Find where the given text appears and provide that cell's center as (x, y) coordinate. 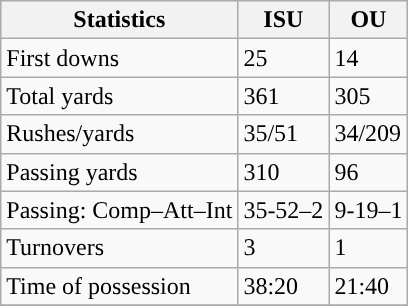
1 (368, 248)
305 (368, 96)
Passing: Comp–Att–Int (120, 210)
Rushes/yards (120, 134)
25 (284, 58)
14 (368, 58)
35-52–2 (284, 210)
OU (368, 20)
Time of possession (120, 286)
Total yards (120, 96)
Statistics (120, 20)
First downs (120, 58)
361 (284, 96)
Turnovers (120, 248)
ISU (284, 20)
310 (284, 172)
34/209 (368, 134)
38:20 (284, 286)
Passing yards (120, 172)
96 (368, 172)
9-19–1 (368, 210)
35/51 (284, 134)
21:40 (368, 286)
3 (284, 248)
